Extract the (x, y) coordinate from the center of the cell holding the provided text.  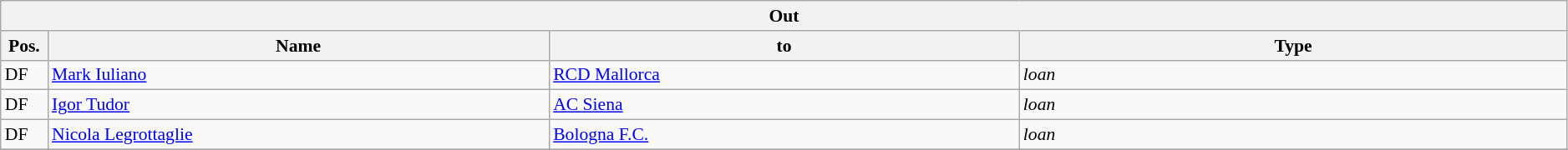
Type (1293, 46)
to (784, 46)
Name (298, 46)
RCD Mallorca (784, 75)
Igor Tudor (298, 105)
Nicola Legrottaglie (298, 135)
Mark Iuliano (298, 75)
AC Siena (784, 105)
Pos. (24, 46)
Out (784, 16)
Bologna F.C. (784, 135)
